Provide the (X, Y) coordinate of the cell's center where the given text is located.  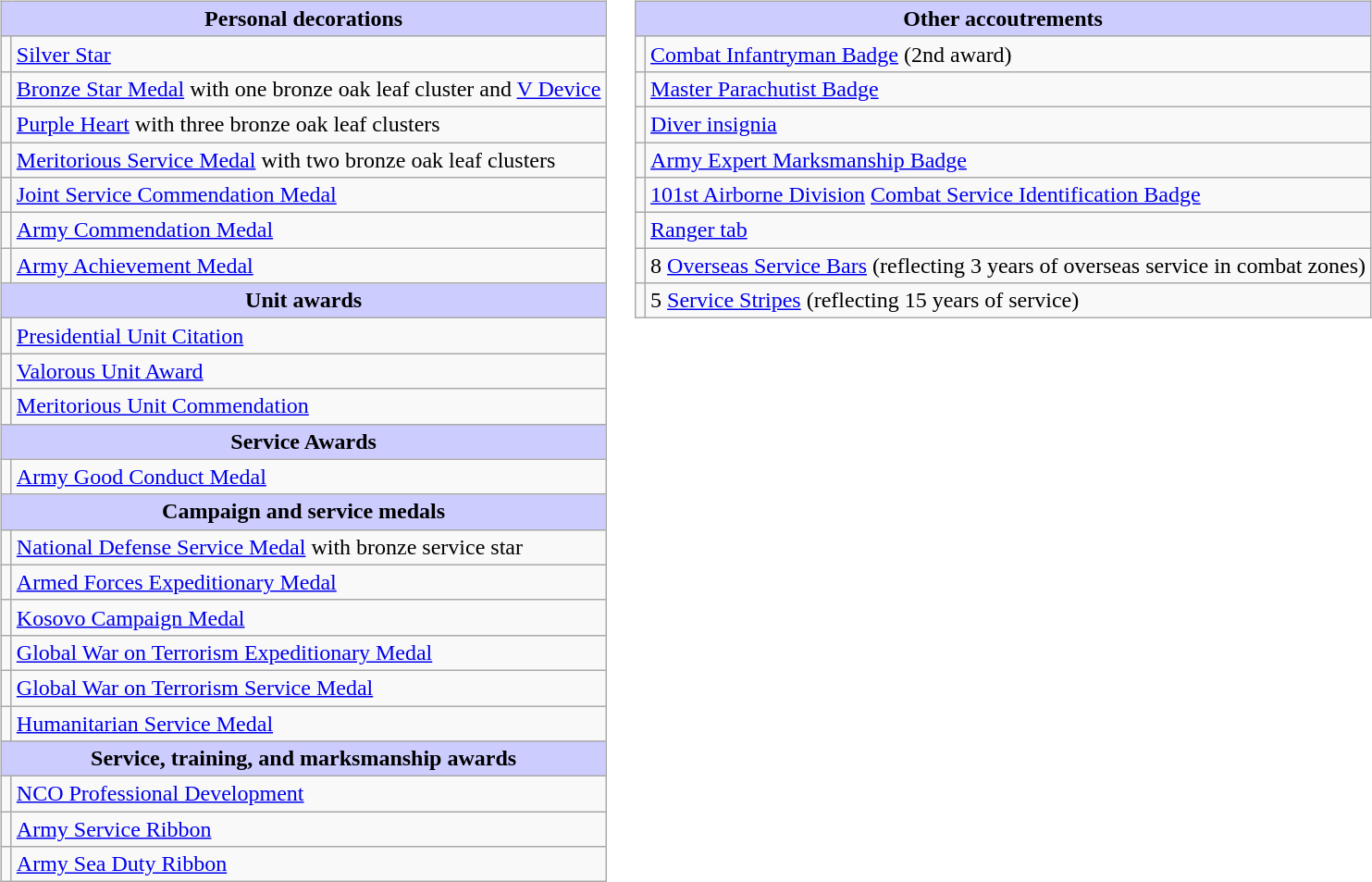
Valorous Unit Award (309, 371)
Kosovo Campaign Medal (309, 617)
NCO Professional Development (309, 794)
Meritorious Service Medal with two bronze oak leaf clusters (309, 160)
Unit awards (303, 301)
Diver insignia (1008, 124)
Army Achievement Medal (309, 266)
5 Service Stripes (reflecting 15 years of service) (1008, 301)
Silver Star (309, 54)
Meritorious Unit Commendation (309, 406)
Joint Service Commendation Medal (309, 195)
Bronze Star Medal with one bronze oak leaf cluster and V Device (309, 89)
Global War on Terrorism Expeditionary Medal (309, 652)
Other accoutrements (1003, 19)
Humanitarian Service Medal (309, 723)
Presidential Unit Citation (309, 336)
Army Sea Duty Ribbon (309, 864)
Army Expert Marksmanship Badge (1008, 160)
National Defense Service Medal with bronze service star (309, 547)
Global War on Terrorism Service Medal (309, 688)
Master Parachutist Badge (1008, 89)
Army Commendation Medal (309, 230)
101st Airborne Division Combat Service Identification Badge (1008, 195)
Army Service Ribbon (309, 829)
Army Good Conduct Medal (309, 477)
Purple Heart with three bronze oak leaf clusters (309, 124)
Campaign and service medals (303, 512)
8 Overseas Service Bars (reflecting 3 years of overseas service in combat zones) (1008, 266)
Combat Infantryman Badge (2nd award) (1008, 54)
Ranger tab (1008, 230)
Service Awards (303, 441)
Service, training, and marksmanship awards (303, 759)
Armed Forces Expeditionary Medal (309, 582)
Personal decorations (303, 19)
